Pinpoint the cell where the given text exists, returning its [X, Y] midpoint coordinate. 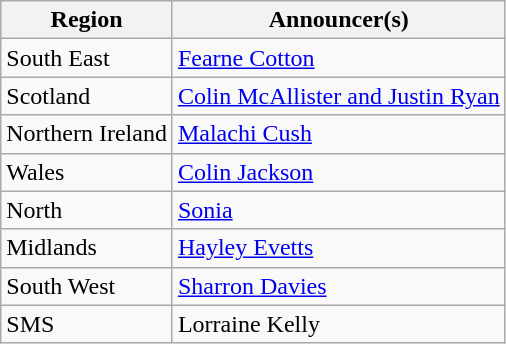
Midlands [87, 248]
Region [87, 20]
South West [87, 286]
North [87, 210]
Hayley Evetts [338, 248]
Colin Jackson [338, 172]
Colin McAllister and Justin Ryan [338, 96]
SMS [87, 324]
South East [87, 58]
Wales [87, 172]
Malachi Cush [338, 134]
Northern Ireland [87, 134]
Announcer(s) [338, 20]
Scotland [87, 96]
Fearne Cotton [338, 58]
Sharron Davies [338, 286]
Sonia [338, 210]
Lorraine Kelly [338, 324]
